Pinpoint the cell where the given text exists, returning its (x, y) midpoint coordinate. 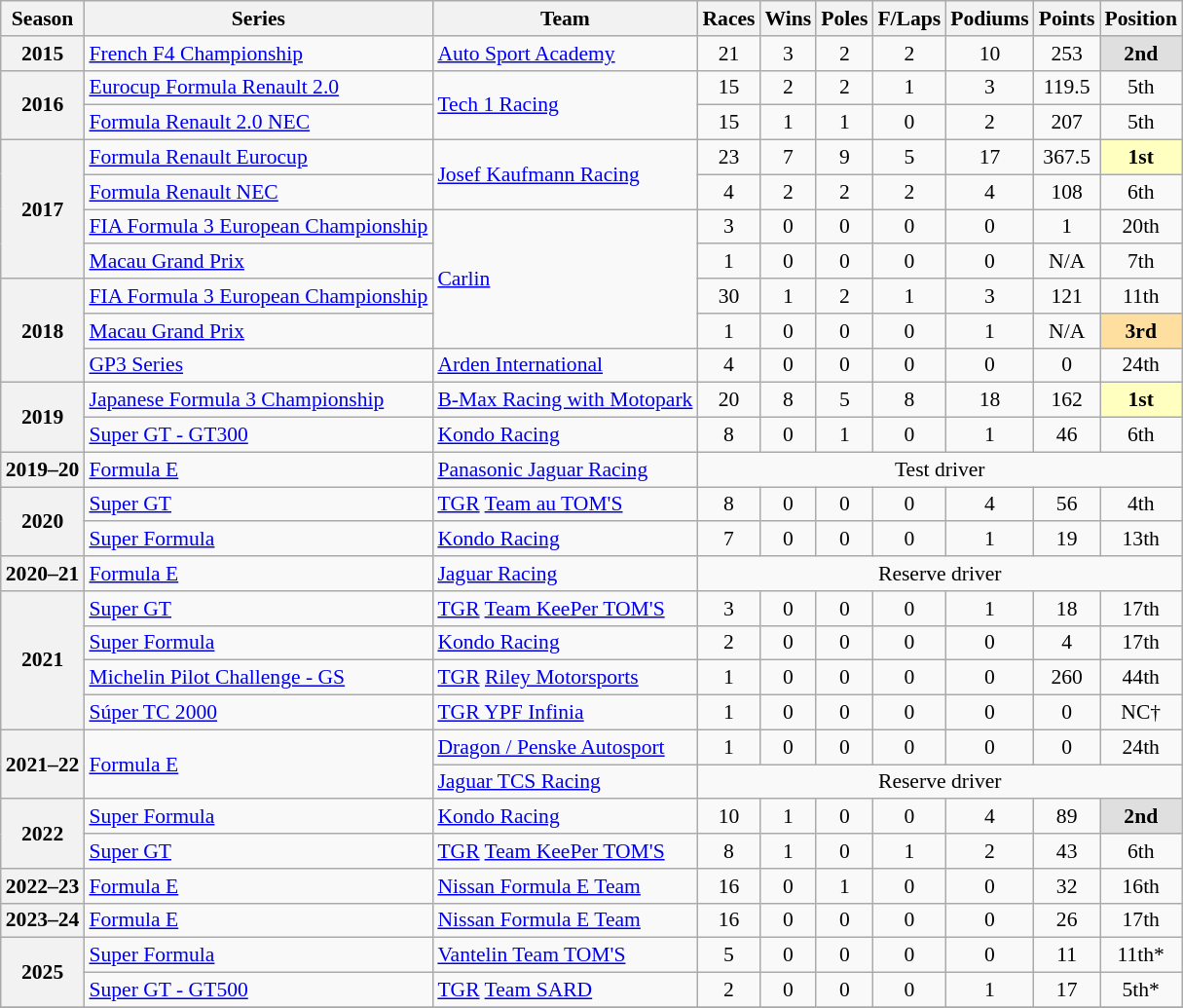
Formula Renault Eurocup (258, 158)
Auto Sport Academy (565, 54)
11th* (1141, 955)
Team (565, 19)
43 (1067, 851)
Podiums (989, 19)
Wins (789, 19)
Jaguar TCS Racing (565, 782)
Formula Renault NEC (258, 192)
121 (1067, 296)
2016 (43, 105)
Super GT - GT300 (258, 435)
Super GT - GT500 (258, 990)
108 (1067, 192)
Season (43, 19)
119.5 (1067, 88)
56 (1067, 504)
Poles (844, 19)
NC† (1141, 713)
162 (1067, 400)
Vantelin Team TOM'S (565, 955)
Tech 1 Racing (565, 105)
11th (1141, 296)
13th (1141, 540)
Formula Renault 2.0 NEC (258, 123)
7th (1141, 262)
367.5 (1067, 158)
Japanese Formula 3 Championship (258, 400)
Carlin (565, 279)
20 (728, 400)
2021–22 (43, 764)
TGR Team au TOM'S (565, 504)
Points (1067, 19)
Races (728, 19)
GP3 Series (258, 365)
French F4 Championship (258, 54)
253 (1067, 54)
2018 (43, 331)
Josef Kaufmann Racing (565, 175)
TGR Team SARD (565, 990)
9 (844, 158)
44th (1141, 678)
2023–24 (43, 920)
26 (1067, 920)
Series (258, 19)
Dragon / Penske Autosport (565, 747)
207 (1067, 123)
2015 (43, 54)
11 (1067, 955)
89 (1067, 817)
Eurocup Formula Renault 2.0 (258, 88)
2022–23 (43, 886)
2022 (43, 834)
3rd (1141, 331)
260 (1067, 678)
TGR YPF Infinia (565, 713)
46 (1067, 435)
Michelin Pilot Challenge - GS (258, 678)
B-Max Racing with Motopark (565, 400)
19 (1067, 540)
Position (1141, 19)
23 (728, 158)
F/Laps (909, 19)
Panasonic Jaguar Racing (565, 469)
2020–21 (43, 574)
30 (728, 296)
4th (1141, 504)
Jaguar Racing (565, 574)
Súper TC 2000 (258, 713)
Test driver (940, 469)
16th (1141, 886)
2019 (43, 417)
32 (1067, 886)
2020 (43, 522)
5th* (1141, 990)
Arden International (565, 365)
2021 (43, 660)
21 (728, 54)
2017 (43, 209)
2025 (43, 972)
2019–20 (43, 469)
20th (1141, 227)
TGR Riley Motorsports (565, 678)
